Extract the [x, y] coordinate from the center of the cell holding the provided text.  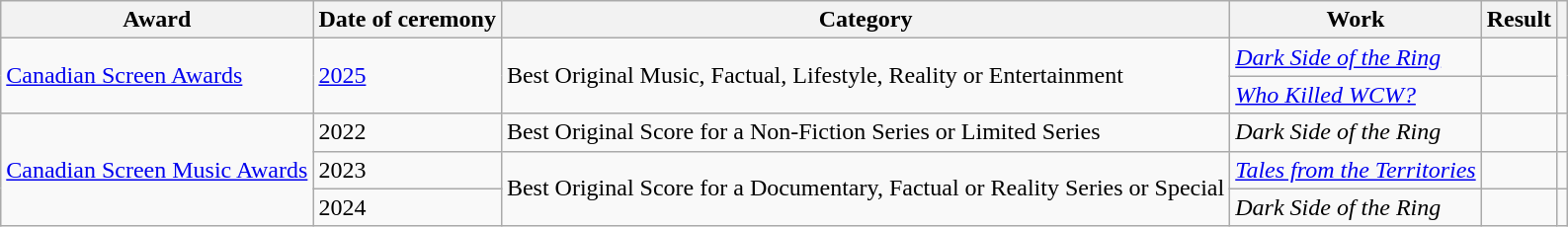
Best Original Music, Factual, Lifestyle, Reality or Entertainment [866, 76]
Tales from the Territories [1356, 170]
Work [1356, 20]
Best Original Score for a Non-Fiction Series or Limited Series [866, 132]
Best Original Score for a Documentary, Factual or Reality Series or Special [866, 189]
2022 [407, 132]
Date of ceremony [407, 20]
Result [1519, 20]
2025 [407, 76]
Canadian Screen Music Awards [157, 170]
Canadian Screen Awards [157, 76]
2023 [407, 170]
Award [157, 20]
2024 [407, 207]
Who Killed WCW? [1356, 95]
Category [866, 20]
